For the text-containing cell, return its midpoint in [x, y] coordinate format. 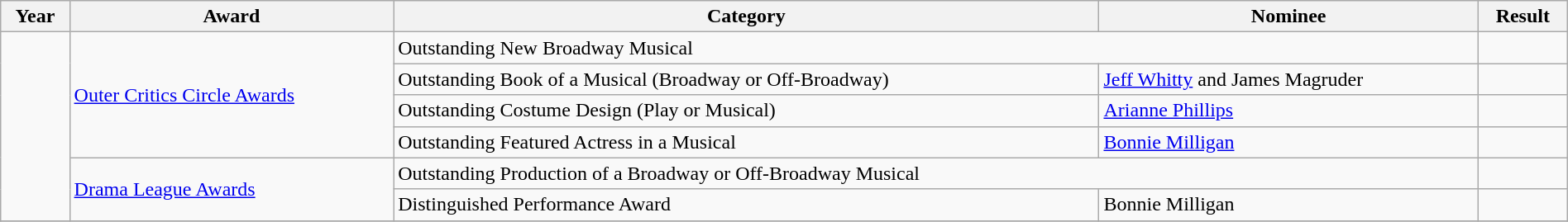
Outstanding Featured Actress in a Musical [746, 142]
Distinguished Performance Award [746, 205]
Outstanding Costume Design (Play or Musical) [746, 111]
Jeff Whitty and James Magruder [1288, 79]
Outstanding New Broadway Musical [936, 48]
Drama League Awards [232, 189]
Outer Critics Circle Awards [232, 95]
Outstanding Production of a Broadway or Off-Broadway Musical [936, 173]
Outstanding Book of a Musical (Broadway or Off-Broadway) [746, 79]
Nominee [1288, 17]
Category [746, 17]
Arianne Phillips [1288, 111]
Award [232, 17]
Result [1523, 17]
Year [35, 17]
